Return the [x, y] coordinate for the center point of the cell that contains the specified text.  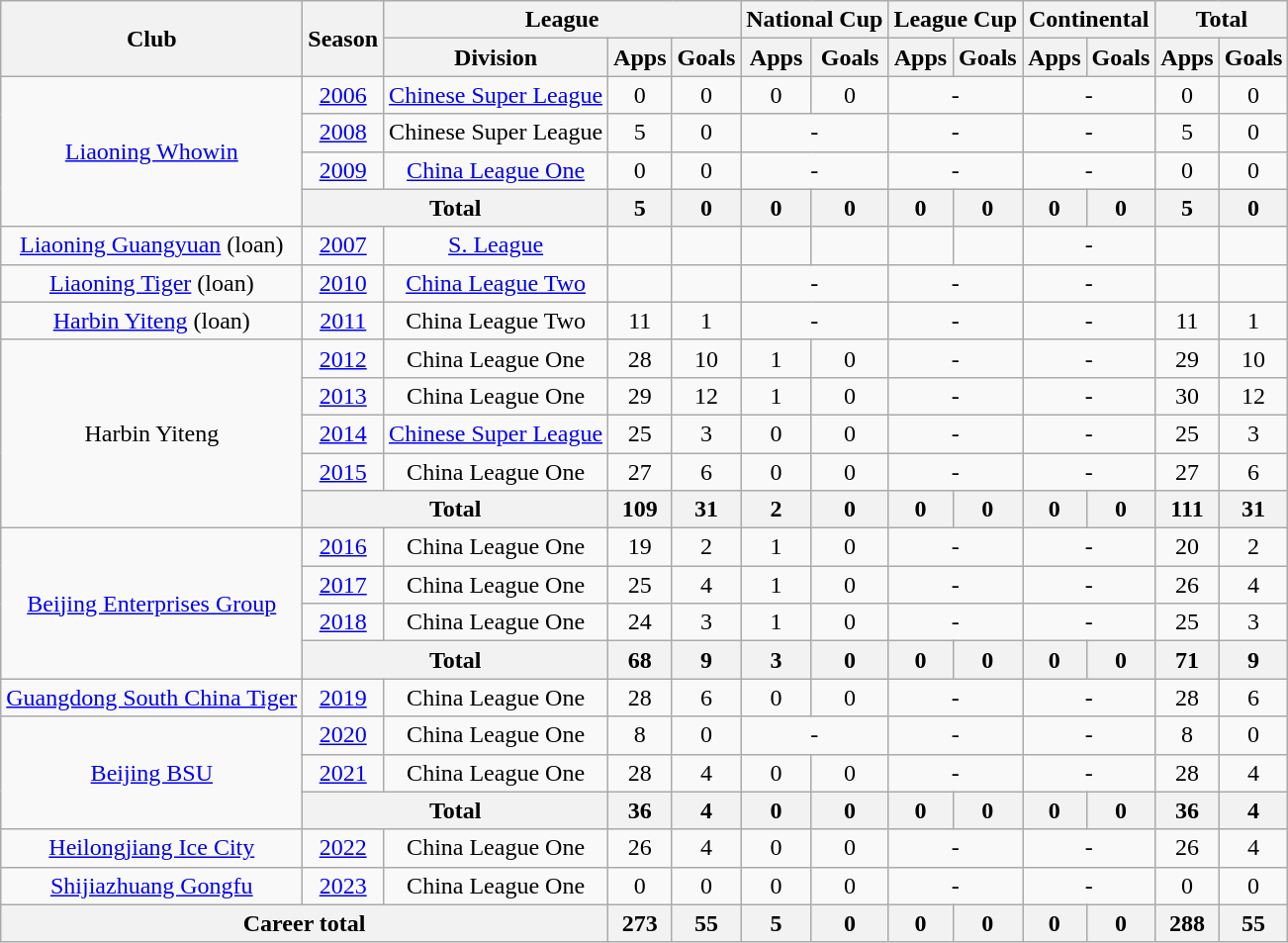
2022 [343, 848]
111 [1187, 510]
Liaoning Tiger (loan) [152, 283]
19 [640, 547]
Liaoning Whowin [152, 151]
Harbin Yiteng [152, 433]
Club [152, 39]
2015 [343, 472]
2006 [343, 95]
24 [640, 622]
2007 [343, 245]
Liaoning Guangyuan (loan) [152, 245]
273 [640, 923]
2013 [343, 396]
2008 [343, 133]
2023 [343, 886]
National Cup [815, 20]
Heilongjiang Ice City [152, 848]
2019 [343, 698]
Beijing BSU [152, 773]
S. League [497, 245]
Continental [1089, 20]
2017 [343, 585]
2010 [343, 283]
Beijing Enterprises Group [152, 604]
Shijiazhuang Gongfu [152, 886]
2014 [343, 433]
2011 [343, 321]
2009 [343, 170]
2021 [343, 773]
2018 [343, 622]
20 [1187, 547]
Career total [305, 923]
68 [640, 660]
2016 [343, 547]
League Cup [956, 20]
Division [497, 57]
288 [1187, 923]
2012 [343, 358]
Season [343, 39]
109 [640, 510]
30 [1187, 396]
League [562, 20]
71 [1187, 660]
2020 [343, 735]
Harbin Yiteng (loan) [152, 321]
Guangdong South China Tiger [152, 698]
